For the text-containing cell, return its midpoint in (x, y) coordinate format. 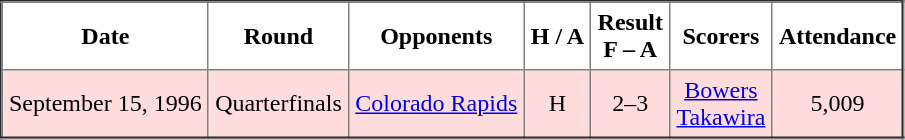
Opponents (436, 36)
ResultF – A (630, 36)
Date (106, 36)
H (558, 104)
Attendance (838, 36)
Round (278, 36)
September 15, 1996 (106, 104)
Bowers Takawira (721, 104)
H / A (558, 36)
Scorers (721, 36)
Quarterfinals (278, 104)
5,009 (838, 104)
2–3 (630, 104)
Colorado Rapids (436, 104)
